Output the [X, Y] coordinate of the center of the cell containing the given text.  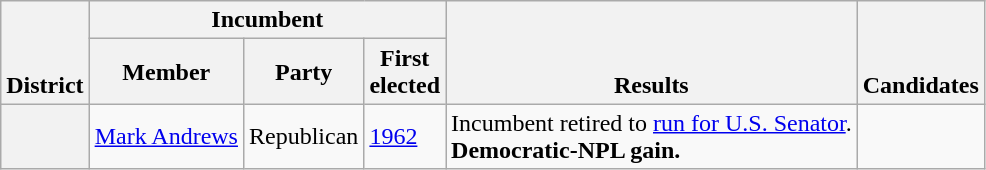
Results [652, 52]
Member [166, 72]
Firstelected [405, 72]
Incumbent retired to run for U.S. Senator.Democratic-NPL gain. [652, 136]
Mark Andrews [166, 136]
1962 [405, 136]
Party [303, 72]
Republican [303, 136]
Candidates [920, 52]
District [45, 52]
Incumbent [267, 20]
